Return the [X, Y] coordinate for the center point of the cell that contains the specified text.  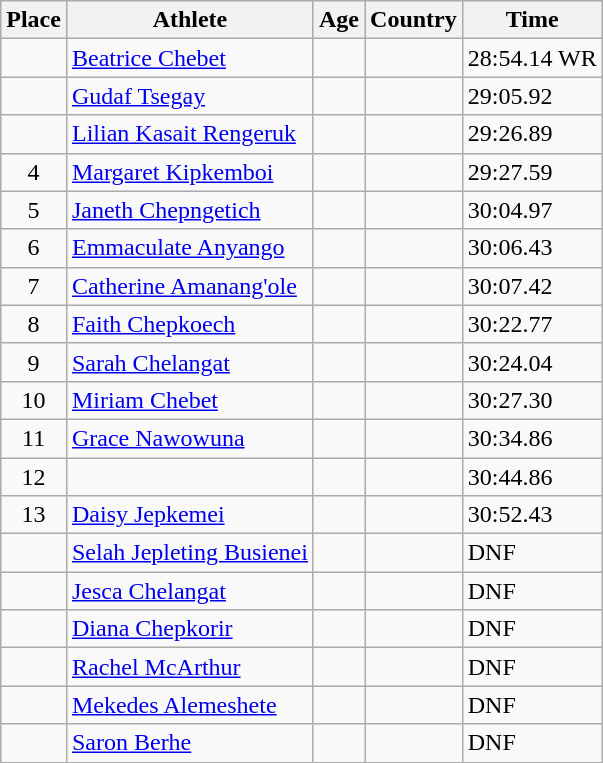
30:22.77 [532, 324]
29:26.89 [532, 134]
Grace Nawowuna [190, 438]
Sarah Chelangat [190, 362]
Beatrice Chebet [190, 58]
30:24.04 [532, 362]
5 [34, 210]
30:06.43 [532, 248]
Jesca Chelangat [190, 591]
Age [338, 20]
Rachel McArthur [190, 667]
30:04.97 [532, 210]
Emmaculate Anyango [190, 248]
30:34.86 [532, 438]
11 [34, 438]
10 [34, 400]
Time [532, 20]
30:27.30 [532, 400]
Janeth Chepngetich [190, 210]
29:27.59 [532, 172]
Faith Chepkoech [190, 324]
7 [34, 286]
Catherine Amanang'ole [190, 286]
Diana Chepkorir [190, 629]
12 [34, 477]
13 [34, 515]
Selah Jepleting Busienei [190, 553]
Miriam Chebet [190, 400]
Gudaf Tsegay [190, 96]
Daisy Jepkemei [190, 515]
Country [414, 20]
9 [34, 362]
29:05.92 [532, 96]
30:44.86 [532, 477]
6 [34, 248]
Mekedes Alemeshete [190, 705]
28:54.14 WR [532, 58]
Place [34, 20]
Margaret Kipkemboi [190, 172]
30:52.43 [532, 515]
Saron Berhe [190, 743]
30:07.42 [532, 286]
8 [34, 324]
Lilian Kasait Rengeruk [190, 134]
Athlete [190, 20]
4 [34, 172]
